Capture the cell that displays the provided text and extract its (X, Y) central coordinate. 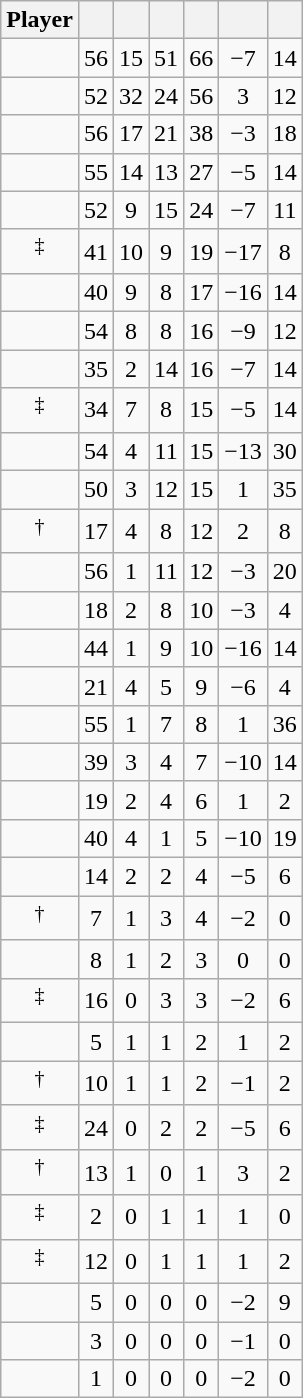
32 (132, 96)
27 (202, 172)
39 (96, 762)
41 (96, 252)
−17 (244, 252)
20 (284, 572)
−9 (244, 331)
−6 (244, 686)
50 (96, 489)
34 (96, 410)
44 (96, 648)
Player (40, 20)
38 (202, 134)
−13 (244, 451)
66 (202, 58)
36 (284, 724)
51 (166, 58)
30 (284, 451)
